Detect which cell encompasses the target text, then output its [x, y] center coordinate. 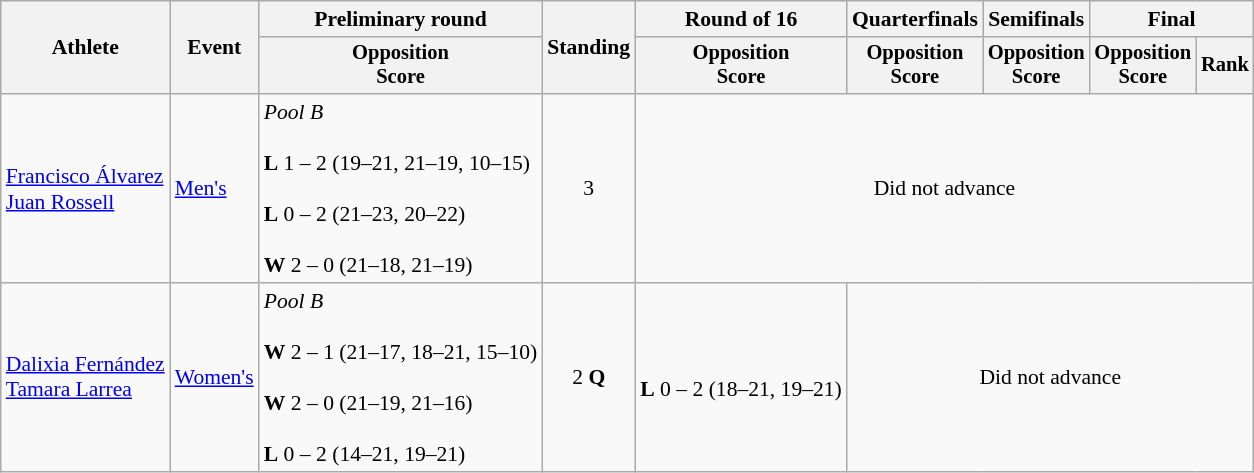
Final [1171, 19]
Semifinals [1036, 19]
2 Q [588, 378]
Preliminary round [401, 19]
Round of 16 [741, 19]
Women's [214, 378]
Pool BW 2 – 1 (21–17, 18–21, 15–10)W 2 – 0 (21–19, 21–16)L 0 – 2 (14–21, 19–21) [401, 378]
L 0 – 2 (18–21, 19–21) [741, 378]
Athlete [86, 48]
Rank [1225, 66]
Standing [588, 48]
3 [588, 188]
Men's [214, 188]
Dalixia FernándezTamara Larrea [86, 378]
Francisco ÁlvarezJuan Rossell [86, 188]
Event [214, 48]
Quarterfinals [915, 19]
Pool BL 1 – 2 (19–21, 21–19, 10–15)L 0 – 2 (21–23, 20–22)W 2 – 0 (21–18, 21–19) [401, 188]
